For the text-containing cell, return its midpoint in [x, y] coordinate format. 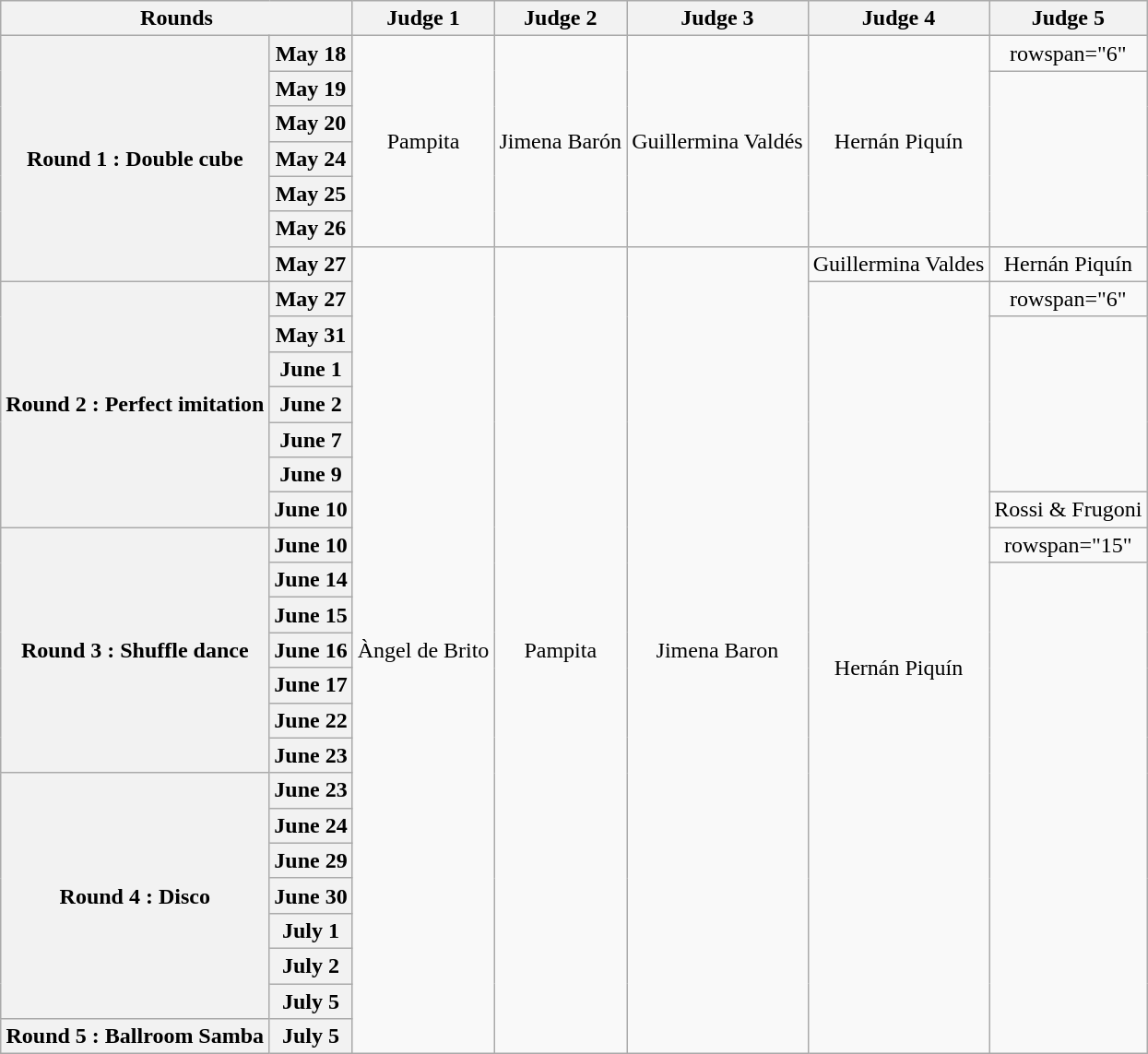
Judge 3 [717, 18]
June 17 [311, 685]
June 16 [311, 650]
June 30 [311, 895]
Rounds [177, 18]
Judge 2 [561, 18]
Rossi & Frugoni [1068, 510]
Guillermina Valdés [717, 141]
July 2 [311, 965]
June 29 [311, 860]
June 24 [311, 825]
June 9 [311, 475]
Jimena Barón [561, 141]
May 19 [311, 89]
Round 1 : Double cube [135, 159]
June 2 [311, 404]
Àngel de Brito [423, 649]
May 25 [311, 194]
June 1 [311, 369]
Round 4 : Disco [135, 895]
May 26 [311, 229]
May 31 [311, 334]
Judge 1 [423, 18]
June 22 [311, 720]
June 14 [311, 580]
May 20 [311, 124]
Judge 5 [1068, 18]
Judge 4 [898, 18]
Round 5 : Ballroom Samba [135, 1036]
rowspan="15" [1068, 545]
Round 2 : Perfect imitation [135, 404]
Round 3 : Shuffle dance [135, 650]
June 15 [311, 615]
Guillermina Valdes [898, 264]
Jimena Baron [717, 649]
July 1 [311, 930]
May 24 [311, 159]
May 18 [311, 53]
June 7 [311, 440]
